Output the (X, Y) coordinate of the center of the cell containing the given text.  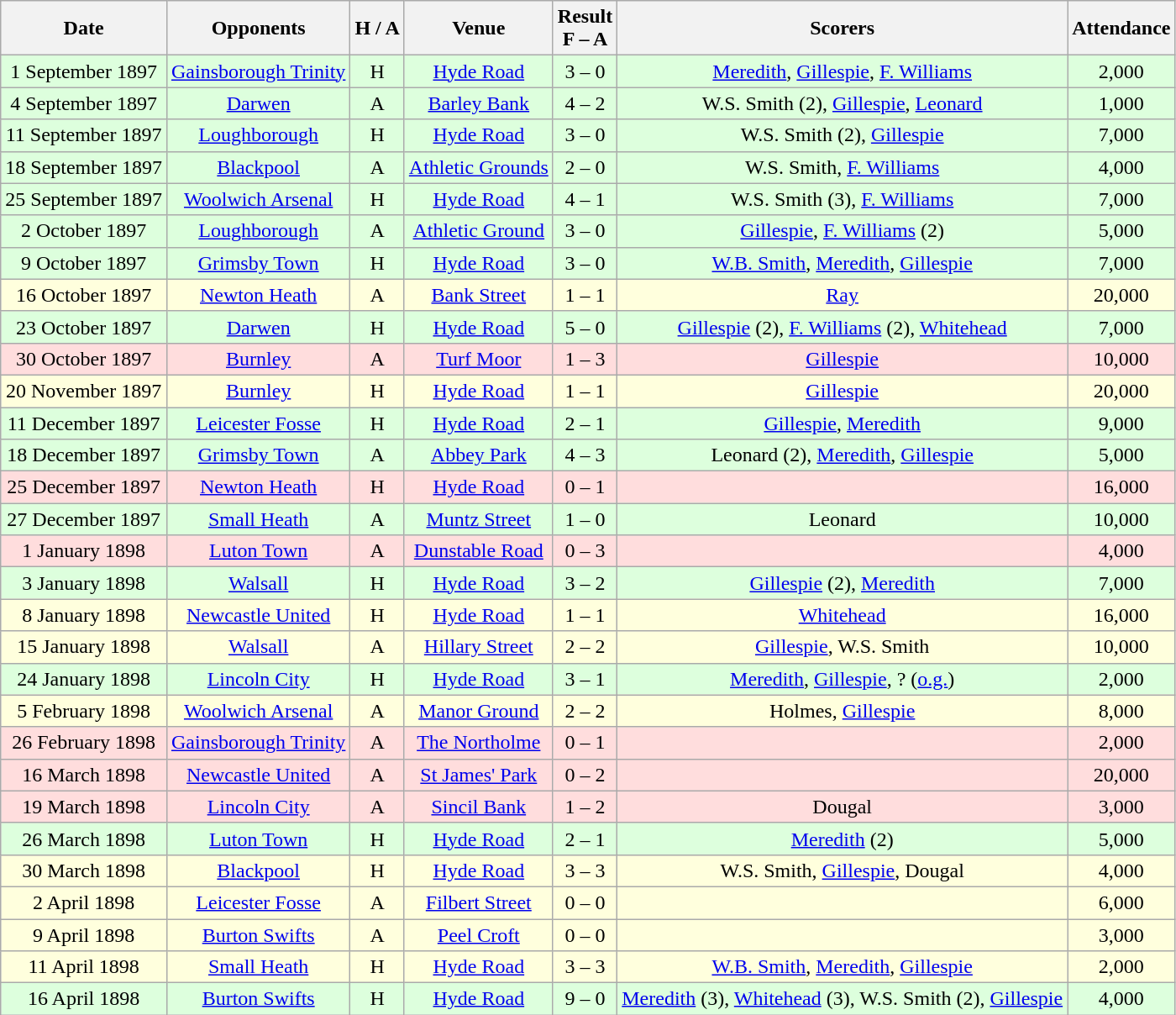
Athletic Ground (479, 231)
30 March 1898 (84, 870)
20 November 1897 (84, 391)
19 March 1898 (84, 807)
Manor Ground (479, 711)
9 – 0 (585, 999)
0 – 3 (585, 551)
Hillary Street (479, 647)
W.S. Smith (2), Gillespie (843, 135)
Muntz Street (479, 519)
Gillespie (2), F. Williams (2), Whitehead (843, 327)
1,000 (1121, 103)
24 January 1898 (84, 679)
3 – 1 (585, 679)
Sincil Bank (479, 807)
18 December 1897 (84, 455)
Abbey Park (479, 455)
Athletic Grounds (479, 167)
11 April 1898 (84, 967)
1 September 1897 (84, 71)
16 April 1898 (84, 999)
Meredith, Gillespie, ? (o.g.) (843, 679)
Meredith (3), Whitehead (3), W.S. Smith (2), Gillespie (843, 999)
26 March 1898 (84, 839)
Leonard (843, 519)
Peel Croft (479, 935)
4 September 1897 (84, 103)
Scorers (843, 29)
9 April 1898 (84, 935)
Bank Street (479, 295)
Filbert Street (479, 902)
Holmes, Gillespie (843, 711)
2 – 0 (585, 167)
4 – 3 (585, 455)
Opponents (258, 29)
27 December 1897 (84, 519)
Attendance (1121, 29)
Gillespie, W.S. Smith (843, 647)
3 January 1898 (84, 583)
16 October 1897 (84, 295)
8 January 1898 (84, 615)
4 – 2 (585, 103)
Dunstable Road (479, 551)
Gillespie, F. Williams (2) (843, 231)
W.S. Smith (3), F. Williams (843, 199)
H / A (377, 29)
9 October 1897 (84, 263)
8,000 (1121, 711)
1 January 1898 (84, 551)
0 – 2 (585, 775)
11 December 1897 (84, 423)
25 December 1897 (84, 487)
Meredith (2) (843, 839)
5 February 1898 (84, 711)
Barley Bank (479, 103)
2 April 1898 (84, 902)
23 October 1897 (84, 327)
Venue (479, 29)
Turf Moor (479, 359)
ResultF – A (585, 29)
16 March 1898 (84, 775)
Gillespie (2), Meredith (843, 583)
25 September 1897 (84, 199)
5 – 0 (585, 327)
Date (84, 29)
15 January 1898 (84, 647)
W.S. Smith, Gillespie, Dougal (843, 870)
1 – 0 (585, 519)
30 October 1897 (84, 359)
Ray (843, 295)
4 – 1 (585, 199)
9,000 (1121, 423)
St James' Park (479, 775)
The Northolme (479, 743)
W.S. Smith (2), Gillespie, Leonard (843, 103)
11 September 1897 (84, 135)
W.S. Smith, F. Williams (843, 167)
6,000 (1121, 902)
Dougal (843, 807)
2 October 1897 (84, 231)
18 September 1897 (84, 167)
Leonard (2), Meredith, Gillespie (843, 455)
1 – 3 (585, 359)
Gillespie, Meredith (843, 423)
Whitehead (843, 615)
3 – 2 (585, 583)
1 – 2 (585, 807)
26 February 1898 (84, 743)
Meredith, Gillespie, F. Williams (843, 71)
